For the text-containing cell, return its midpoint in (x, y) coordinate format. 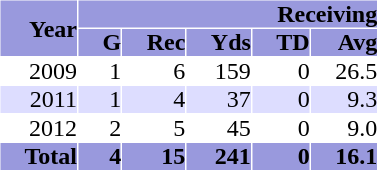
2012 (38, 128)
2 (100, 128)
159 (219, 72)
TD (280, 42)
26.5 (344, 72)
16.1 (344, 156)
Total (38, 156)
9.0 (344, 128)
9.3 (344, 100)
241 (219, 156)
5 (154, 128)
G (100, 42)
2011 (38, 100)
Receiving (228, 14)
Yds (219, 42)
Rec (154, 42)
6 (154, 72)
15 (154, 156)
Year (38, 28)
2009 (38, 72)
45 (219, 128)
37 (219, 100)
